Find where the given text appears and provide that cell's center as [X, Y] coordinate. 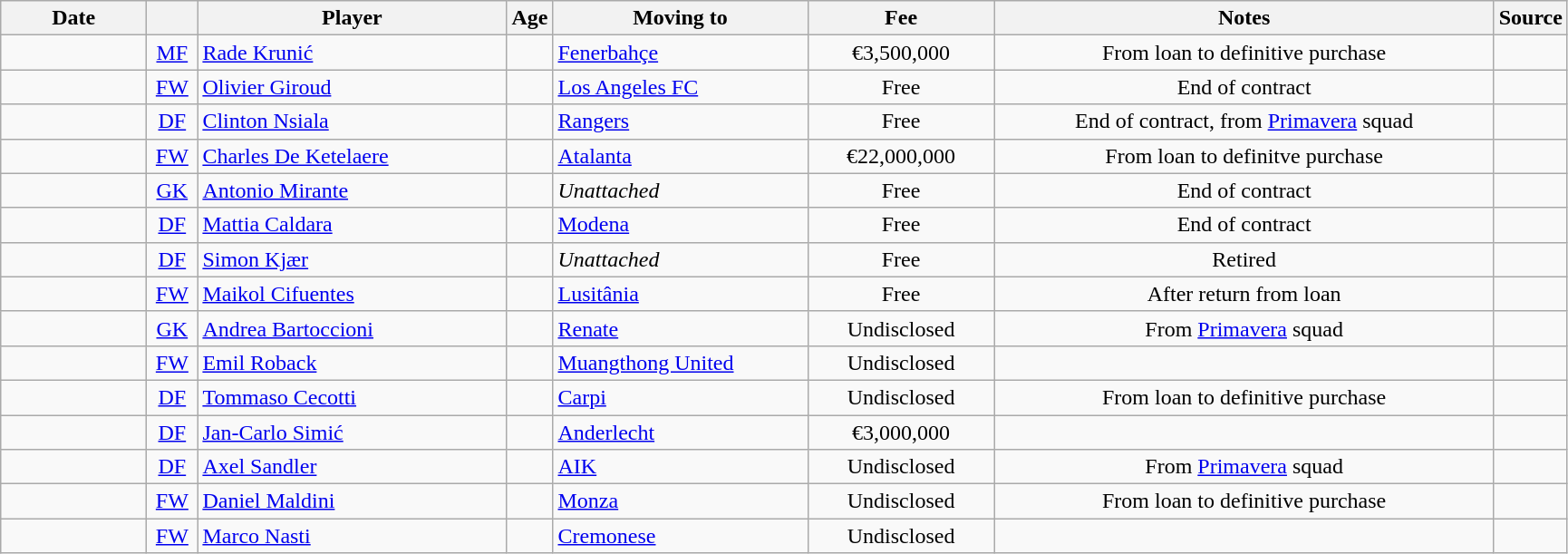
Anderlecht [680, 433]
Date [74, 18]
Charles De Ketelaere [352, 156]
Carpi [680, 397]
Modena [680, 225]
Emil Roback [352, 363]
After return from loan [1244, 294]
€22,000,000 [901, 156]
Muangthong United [680, 363]
Retired [1244, 259]
Rangers [680, 121]
End of contract, from Primavera squad [1244, 121]
Axel Sandler [352, 467]
AIK [680, 467]
Lusitânia [680, 294]
Monza [680, 501]
Olivier Giroud [352, 87]
Cremonese [680, 536]
Mattia Caldara [352, 225]
Player [352, 18]
Fee [901, 18]
€3,500,000 [901, 53]
Los Angeles FC [680, 87]
€3,000,000 [901, 433]
Rade Krunić [352, 53]
Tommaso Cecotti [352, 397]
Clinton Nsiala [352, 121]
Simon Kjær [352, 259]
Notes [1244, 18]
Moving to [680, 18]
Marco Nasti [352, 536]
Atalanta [680, 156]
Age [529, 18]
Fenerbahçe [680, 53]
From loan to definitve purchase [1244, 156]
Maikol Cifuentes [352, 294]
Renate [680, 328]
MF [172, 53]
Daniel Maldini [352, 501]
Source [1530, 18]
Jan-Carlo Simić [352, 433]
Andrea Bartoccioni [352, 328]
Antonio Mirante [352, 190]
